Return [X, Y] of the center of cell containing provided text 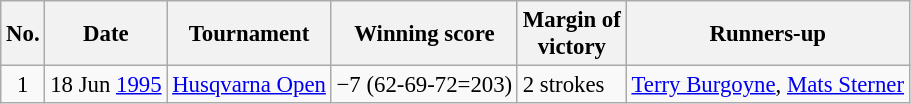
1 [23, 85]
Terry Burgoyne, Mats Sterner [768, 85]
Runners-up [768, 34]
Winning score [424, 34]
2 strokes [572, 85]
−7 (62-69-72=203) [424, 85]
Margin ofvictory [572, 34]
Husqvarna Open [249, 85]
18 Jun 1995 [106, 85]
No. [23, 34]
Tournament [249, 34]
Date [106, 34]
